Scan for the cell matching the given text and deliver its [x, y] coordinate at center. 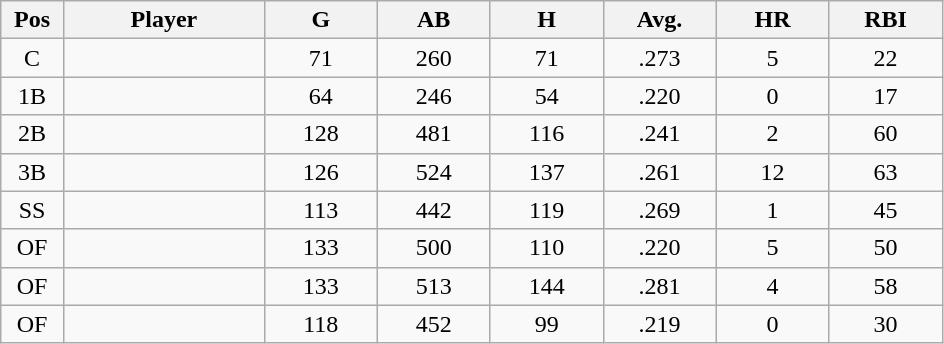
260 [434, 58]
Player [164, 20]
1B [32, 96]
246 [434, 96]
4 [772, 286]
Pos [32, 20]
524 [434, 172]
3B [32, 172]
45 [886, 210]
.273 [660, 58]
452 [434, 324]
118 [320, 324]
137 [546, 172]
30 [886, 324]
442 [434, 210]
64 [320, 96]
RBI [886, 20]
2B [32, 134]
119 [546, 210]
Avg. [660, 20]
H [546, 20]
110 [546, 248]
17 [886, 96]
99 [546, 324]
481 [434, 134]
63 [886, 172]
12 [772, 172]
54 [546, 96]
C [32, 58]
1 [772, 210]
60 [886, 134]
22 [886, 58]
113 [320, 210]
50 [886, 248]
AB [434, 20]
.219 [660, 324]
126 [320, 172]
.269 [660, 210]
58 [886, 286]
.241 [660, 134]
513 [434, 286]
.281 [660, 286]
144 [546, 286]
.261 [660, 172]
G [320, 20]
500 [434, 248]
2 [772, 134]
116 [546, 134]
SS [32, 210]
128 [320, 134]
HR [772, 20]
